Scan for the cell matching the given text and deliver its [x, y] coordinate at center. 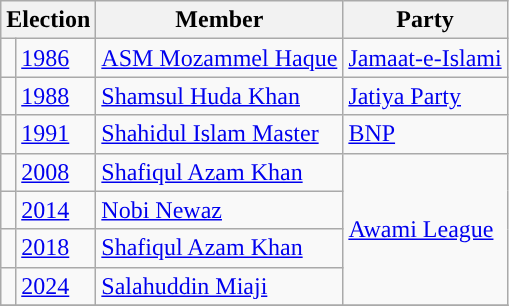
1986 [56, 58]
Election [48, 20]
1988 [56, 96]
Salahuddin Miaji [220, 286]
2024 [56, 286]
BNP [425, 134]
Shamsul Huda Khan [220, 96]
2014 [56, 210]
1991 [56, 134]
Party [425, 20]
2018 [56, 248]
Nobi Newaz [220, 210]
Jatiya Party [425, 96]
Member [220, 20]
ASM Mozammel Haque [220, 58]
Shahidul Islam Master [220, 134]
2008 [56, 172]
Jamaat-e-Islami [425, 58]
Awami League [425, 229]
